Identify which cell holds the provided text, then report its (x, y) central coordinate. 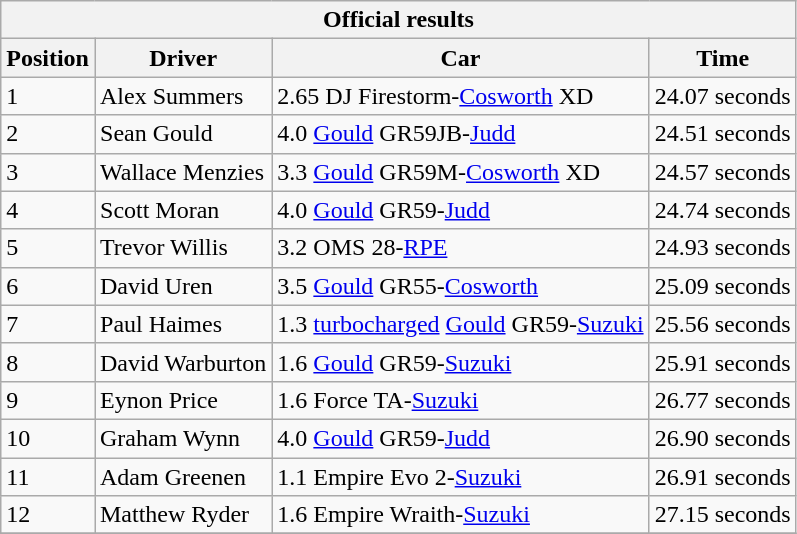
David Uren (182, 286)
3.2 OMS 28-RPE (460, 248)
6 (48, 286)
24.57 seconds (722, 172)
24.07 seconds (722, 96)
1.3 turbocharged Gould GR59-Suzuki (460, 324)
1.1 Empire Evo 2-Suzuki (460, 477)
25.09 seconds (722, 286)
Position (48, 58)
8 (48, 362)
7 (48, 324)
3.5 Gould GR55-Cosworth (460, 286)
4 (48, 210)
Trevor Willis (182, 248)
25.91 seconds (722, 362)
Time (722, 58)
Driver (182, 58)
26.77 seconds (722, 400)
Scott Moran (182, 210)
Official results (398, 20)
Car (460, 58)
12 (48, 515)
24.51 seconds (722, 134)
David Warburton (182, 362)
1 (48, 96)
11 (48, 477)
Sean Gould (182, 134)
27.15 seconds (722, 515)
25.56 seconds (722, 324)
24.93 seconds (722, 248)
Matthew Ryder (182, 515)
Alex Summers (182, 96)
24.74 seconds (722, 210)
26.90 seconds (722, 438)
26.91 seconds (722, 477)
2 (48, 134)
Paul Haimes (182, 324)
10 (48, 438)
9 (48, 400)
1.6 Empire Wraith-Suzuki (460, 515)
2.65 DJ Firestorm-Cosworth XD (460, 96)
Wallace Menzies (182, 172)
3.3 Gould GR59M-Cosworth XD (460, 172)
5 (48, 248)
3 (48, 172)
4.0 Gould GR59JB-Judd (460, 134)
1.6 Force TA-Suzuki (460, 400)
1.6 Gould GR59-Suzuki (460, 362)
Graham Wynn (182, 438)
Eynon Price (182, 400)
Adam Greenen (182, 477)
